For the text-containing cell, return its midpoint in [x, y] coordinate format. 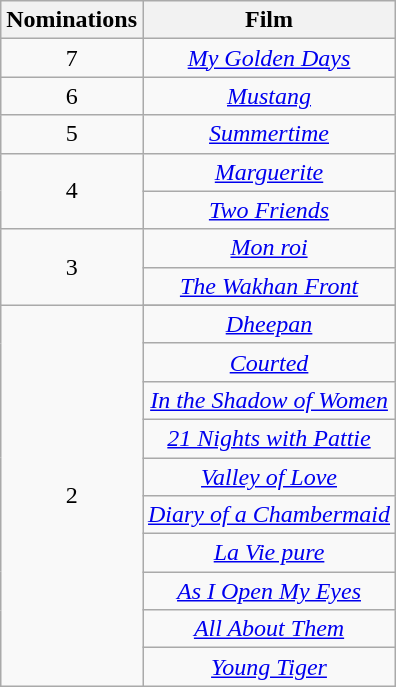
In the Shadow of Women [268, 400]
5 [72, 134]
Nominations [72, 20]
Diary of a Chambermaid [268, 515]
The Wakhan Front [268, 286]
My Golden Days [268, 58]
Marguerite [268, 172]
Valley of Love [268, 477]
7 [72, 58]
Film [268, 20]
6 [72, 96]
Young Tiger [268, 667]
As I Open My Eyes [268, 591]
2 [72, 496]
La Vie pure [268, 553]
Summertime [268, 134]
Dheepan [268, 324]
Two Friends [268, 210]
All About Them [268, 629]
4 [72, 191]
Mon roi [268, 248]
Mustang [268, 96]
3 [72, 267]
21 Nights with Pattie [268, 438]
Courted [268, 362]
